Return the [X, Y] coordinate for the center point of the cell that contains the specified text.  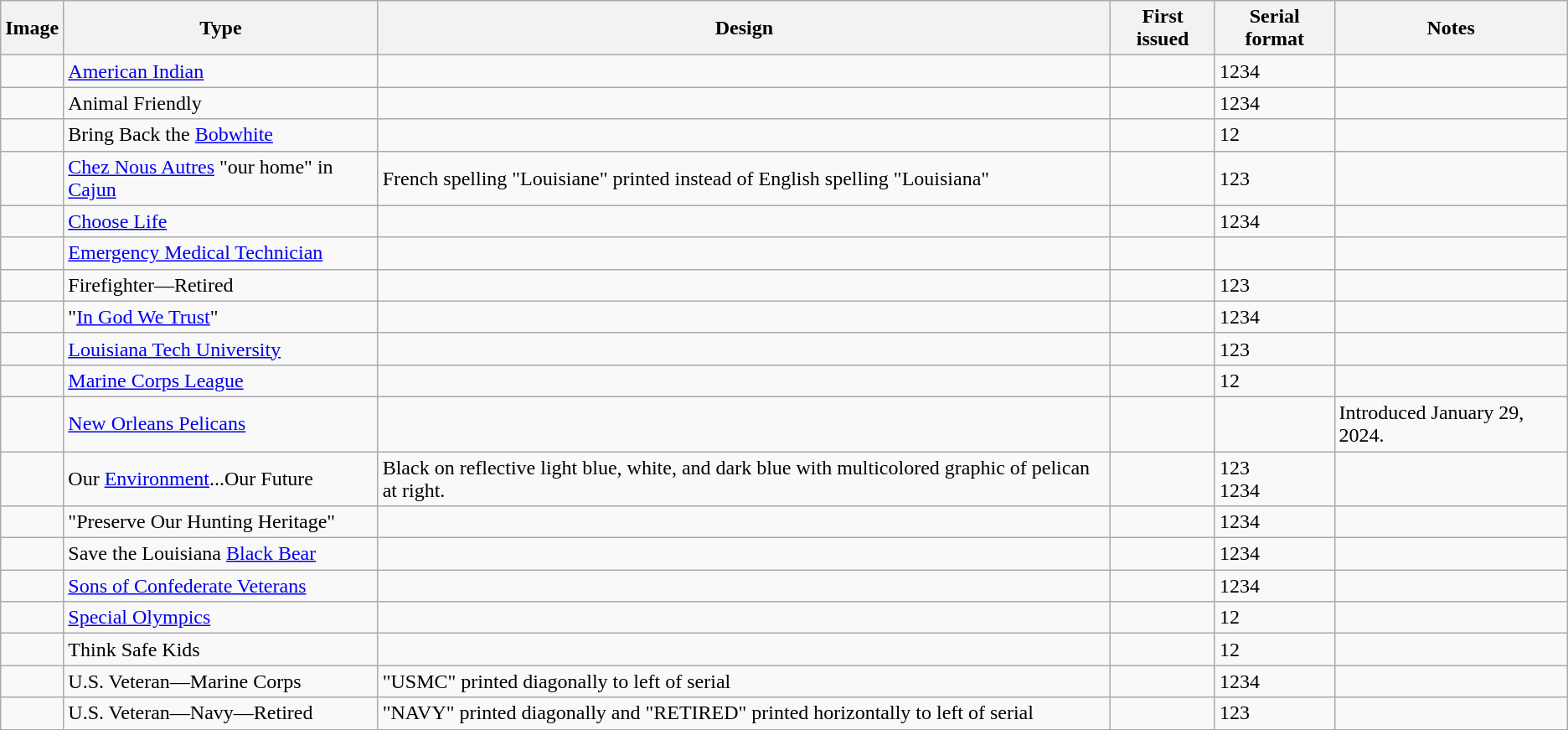
Bring Back the Bobwhite [221, 135]
Animal Friendly [221, 103]
Special Olympics [221, 618]
Image [32, 28]
American Indian [221, 71]
Think Safe Kids [221, 650]
New Orleans Pelicans [221, 424]
Notes [1451, 28]
Type [221, 28]
First issued [1163, 28]
French spelling "Louisiane" printed instead of English spelling "Louisiana" [744, 178]
Firefighter—Retired [221, 285]
Emergency Medical Technician [221, 253]
Marine Corps League [221, 381]
U.S. Veteran—Marine Corps [221, 681]
Serial format [1275, 28]
"NAVY" printed diagonally and "RETIRED" printed horizontally to left of serial [744, 713]
U.S. Veteran—Navy—Retired [221, 713]
Our Environment...Our Future [221, 478]
Choose Life [221, 221]
"Preserve Our Hunting Heritage" [221, 522]
Chez Nous Autres "our home" in Cajun [221, 178]
Save the Louisiana Black Bear [221, 554]
123 1234 [1275, 478]
Introduced January 29, 2024. [1451, 424]
Louisiana Tech University [221, 349]
Design [744, 28]
Black on reflective light blue, white, and dark blue with multicolored graphic of pelican at right. [744, 478]
"In God We Trust" [221, 317]
Sons of Confederate Veterans [221, 586]
"USMC" printed diagonally to left of serial [744, 681]
